From the cell containing the given text, extract its center point as [X, Y] coordinate. 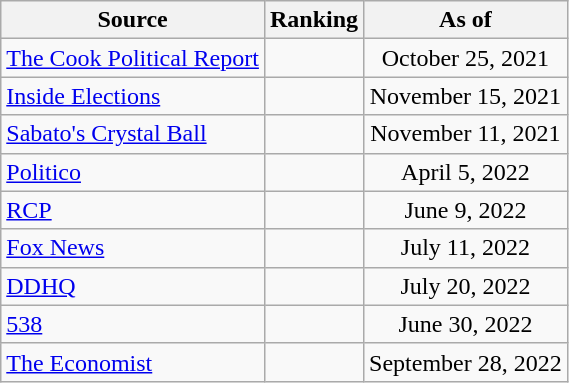
April 5, 2022 [466, 172]
June 30, 2022 [466, 324]
Fox News [133, 248]
Sabato's Crystal Ball [133, 134]
July 11, 2022 [466, 248]
June 9, 2022 [466, 210]
RCP [133, 210]
November 15, 2021 [466, 96]
The Economist [133, 362]
As of [466, 20]
October 25, 2021 [466, 58]
DDHQ [133, 286]
The Cook Political Report [133, 58]
Source [133, 20]
July 20, 2022 [466, 286]
November 11, 2021 [466, 134]
Ranking [314, 20]
September 28, 2022 [466, 362]
538 [133, 324]
Politico [133, 172]
Inside Elections [133, 96]
